Provide the (x, y) coordinate of the cell's center where the given text is located.  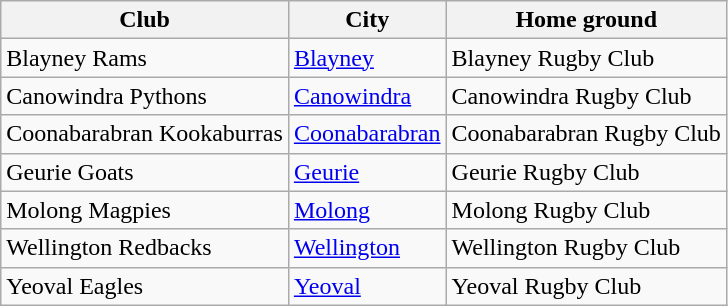
Club (145, 20)
Canowindra (367, 96)
Geurie (367, 172)
City (367, 20)
Molong Magpies (145, 210)
Canowindra Rugby Club (586, 96)
Coonabarabran (367, 134)
Wellington Redbacks (145, 248)
Blayney (367, 58)
Blayney Rams (145, 58)
Blayney Rugby Club (586, 58)
Coonabarabran Rugby Club (586, 134)
Wellington Rugby Club (586, 248)
Coonabarabran Kookaburras (145, 134)
Molong Rugby Club (586, 210)
Yeoval Rugby Club (586, 286)
Geurie Goats (145, 172)
Home ground (586, 20)
Molong (367, 210)
Canowindra Pythons (145, 96)
Yeoval Eagles (145, 286)
Wellington (367, 248)
Yeoval (367, 286)
Geurie Rugby Club (586, 172)
